From the cell containing the given text, extract its center point as [x, y] coordinate. 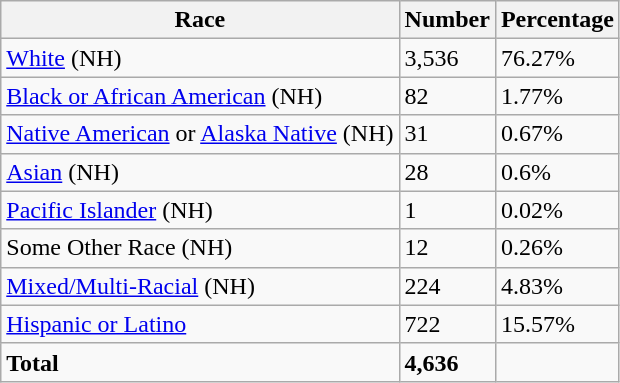
Asian (NH) [200, 172]
0.67% [557, 134]
Black or African American (NH) [200, 96]
722 [447, 324]
3,536 [447, 58]
1 [447, 210]
Pacific Islander (NH) [200, 210]
Hispanic or Latino [200, 324]
0.02% [557, 210]
Native American or Alaska Native (NH) [200, 134]
12 [447, 248]
0.26% [557, 248]
28 [447, 172]
1.77% [557, 96]
Number [447, 20]
31 [447, 134]
Total [200, 362]
76.27% [557, 58]
4.83% [557, 286]
15.57% [557, 324]
Some Other Race (NH) [200, 248]
82 [447, 96]
Percentage [557, 20]
Race [200, 20]
4,636 [447, 362]
Mixed/Multi-Racial (NH) [200, 286]
White (NH) [200, 58]
0.6% [557, 172]
224 [447, 286]
